Find where the given text appears and provide that cell's center as [x, y] coordinate. 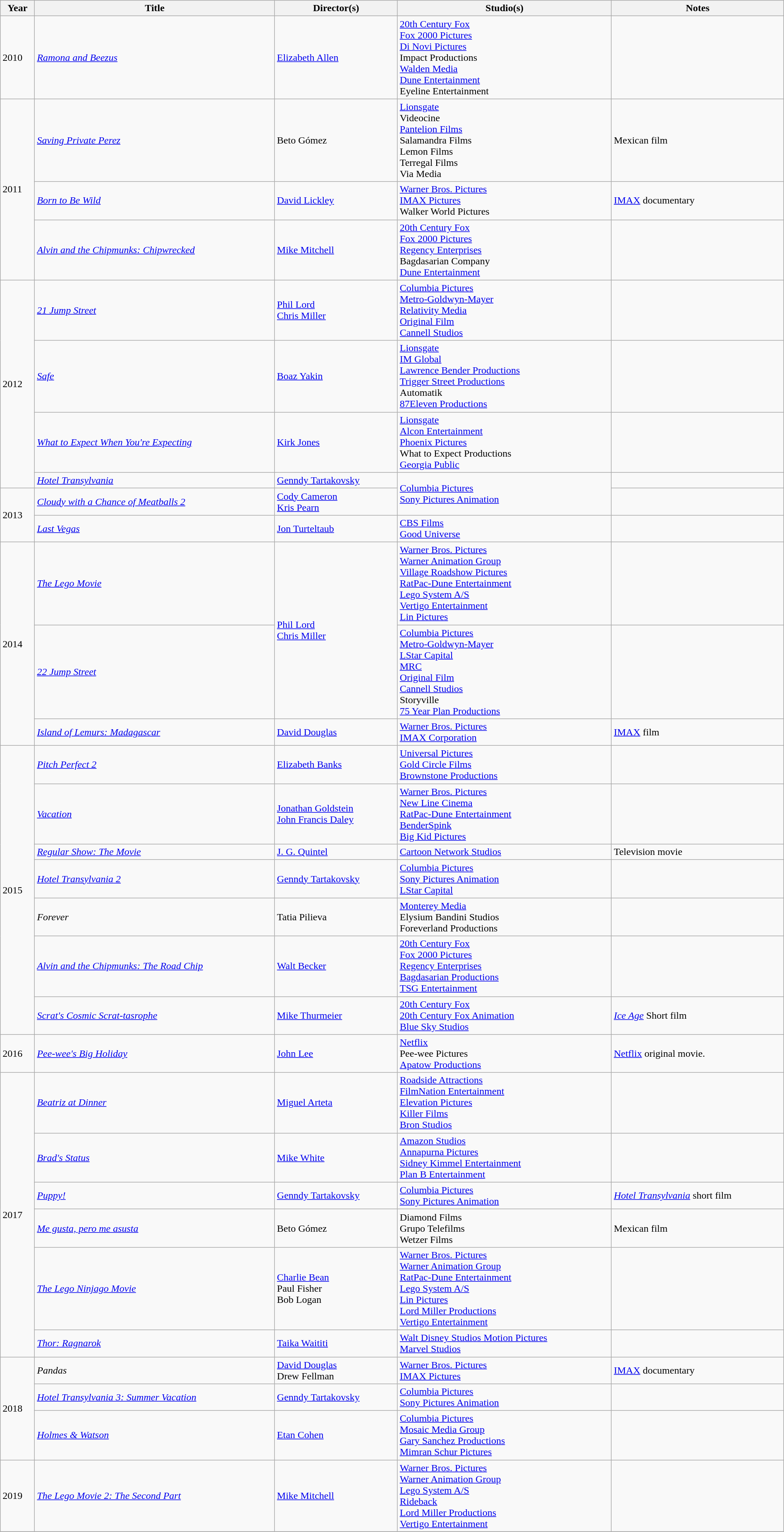
Puppy! [155, 1195]
David Douglas [336, 732]
IMAX film [698, 732]
Holmes & Watson [155, 1435]
Hotel Transylvania short film [698, 1195]
John Lee [336, 1053]
Roadside AttractionsFilmNation EntertainmentElevation Pictures Killer FilmsBron Studios [504, 1103]
2015 [17, 890]
Diamond FilmsGrupo TelefilmsWetzer Films [504, 1228]
David DouglasDrew Fellman [336, 1370]
Alvin and the Chipmunks: Chipwrecked [155, 250]
Regular Show: The Movie [155, 852]
2019 [17, 1496]
Notes [698, 8]
22 Jump Street [155, 672]
Mike Thurmeier [336, 1015]
2017 [17, 1214]
2011 [17, 189]
Universal PicturesGold Circle FilmsBrownstone Productions [504, 765]
Columbia PicturesMetro-Goldwyn-MayerRelativity MediaOriginal FilmCannell Studios [504, 310]
Warner Bros. PicturesIMAX PicturesWalker World Pictures [504, 201]
Hotel Transylvania 3: Summer Vacation [155, 1397]
Director(s) [336, 8]
Etan Cohen [336, 1435]
Year [17, 8]
Warner Bros. PicturesWarner Animation GroupLego System A/SRidebackLord Miller ProductionsVertigo Entertainment [504, 1496]
Mike White [336, 1157]
Walt Becker [336, 966]
Ice Age Short film [698, 1015]
Island of Lemurs: Madagascar [155, 732]
Walt Disney Studios Motion PicturesMarvel Studios [504, 1343]
Television movie [698, 852]
Taika Waititi [336, 1343]
2012 [17, 384]
Forever [155, 917]
Kirk Jones [336, 442]
The Lego Ninjago Movie [155, 1288]
Amazon StudiosAnnapurna PicturesSidney Kimmel EntertainmentPlan B Entertainment [504, 1157]
Born to Be Wild [155, 201]
Pandas [155, 1370]
Columbia PicturesSony Pictures AnimationLStar Capital [504, 879]
What to Expect When You're Expecting [155, 442]
Jonathan GoldsteinJohn Francis Daley [336, 814]
Elizabeth Banks [336, 765]
Warner Bros. PicturesWarner Animation GroupRatPac-Dune EntertainmentLego System A/SLin PicturesLord Miller ProductionsVertigo Entertainment [504, 1288]
LionsgateVideocinePantelion FilmsSalamandra FilmsLemon FilmsTerregal FilmsVia Media [504, 140]
Cartoon Network Studios [504, 852]
Ramona and Beezus [155, 57]
Cody CameronKris Pearn [336, 501]
Title [155, 8]
Monterey MediaElysium Bandini StudiosForeverland Productions [504, 917]
2016 [17, 1053]
2014 [17, 644]
Boaz Yakin [336, 376]
Warner Bros. PicturesNew Line CinemaRatPac-Dune EntertainmentBenderSpinkBig Kid Pictures [504, 814]
Tatia Pilieva [336, 917]
Alvin and the Chipmunks: The Road Chip [155, 966]
LionsgateAlcon EntertainmentPhoenix PicturesWhat to Expect ProductionsGeorgia Public [504, 442]
2018 [17, 1408]
Pitch Perfect 2 [155, 765]
NetflixPee-wee PicturesApatow Productions [504, 1053]
2013 [17, 515]
Columbia PicturesMosaic Media GroupGary Sanchez ProductionsMimran Schur Pictures [504, 1435]
Miguel Arteta [336, 1103]
Last Vegas [155, 529]
Charlie Bean Paul Fisher Bob Logan [336, 1288]
Me gusta, pero me asusta [155, 1228]
Netflix original movie. [698, 1053]
Hotel Transylvania 2 [155, 879]
Pee-wee's Big Holiday [155, 1053]
J. G. Quintel [336, 852]
Beatriz at Dinner [155, 1103]
Cloudy with a Chance of Meatballs 2 [155, 501]
Thor: Ragnarok [155, 1343]
21 Jump Street [155, 310]
Warner Bros. PicturesWarner Animation GroupVillage Roadshow PicturesRatPac-Dune EntertainmentLego System A/SVertigo EntertainmentLin Pictures [504, 583]
Hotel Transylvania [155, 480]
Warner Bros. PicturesIMAX Pictures [504, 1370]
20th Century FoxFox 2000 PicturesDi Novi PicturesImpact ProductionsWalden MediaDune EntertainmentEyeline Entertainment [504, 57]
20th Century FoxFox 2000 PicturesRegency EnterprisesBagdasarian CompanyDune Entertainment [504, 250]
CBS FilmsGood Universe [504, 529]
2010 [17, 57]
LionsgateIM GlobalLawrence Bender ProductionsTrigger Street ProductionsAutomatik87Eleven Productions [504, 376]
Safe [155, 376]
Elizabeth Allen [336, 57]
Studio(s) [504, 8]
20th Century FoxFox 2000 PicturesRegency EnterprisesBagdasarian ProductionsTSG Entertainment [504, 966]
Jon Turteltaub [336, 529]
Scrat's Cosmic Scrat-tasrophe [155, 1015]
Warner Bros. PicturesIMAX Corporation [504, 732]
Columbia PicturesMetro-Goldwyn-MayerLStar CapitalMRCOriginal FilmCannell StudiosStoryville75 Year Plan Productions [504, 672]
20th Century Fox20th Century Fox AnimationBlue Sky Studios [504, 1015]
Brad's Status [155, 1157]
David Lickley [336, 201]
Vacation [155, 814]
The Lego Movie [155, 583]
The Lego Movie 2: The Second Part [155, 1496]
Saving Private Perez [155, 140]
